Return the (x, y) coordinate for the center point of the cell that contains the specified text.  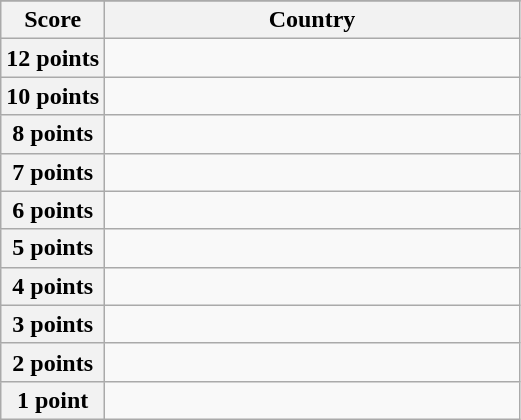
12 points (53, 58)
4 points (53, 286)
Country (312, 20)
1 point (53, 400)
6 points (53, 210)
Score (53, 20)
8 points (53, 134)
2 points (53, 362)
10 points (53, 96)
3 points (53, 324)
7 points (53, 172)
5 points (53, 248)
